Return [x, y] of the center of cell containing provided text 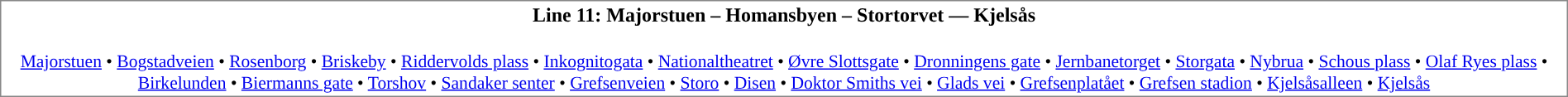
Line 11: Majorstuen – Homansbyen – Stortorvet — Kjelsås [784, 15]
